Extract the (x, y) coordinate from the center of the cell holding the provided text.  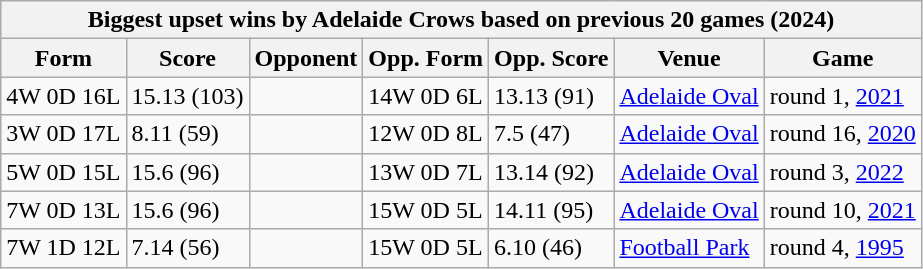
Form (64, 58)
Score (188, 58)
7W 1D 12L (64, 248)
4W 0D 16L (64, 96)
round 4, 1995 (842, 248)
Opponent (306, 58)
Venue (689, 58)
7.14 (56) (188, 248)
Game (842, 58)
14.11 (95) (552, 210)
7.5 (47) (552, 134)
Opp. Form (426, 58)
13.14 (92) (552, 172)
13W 0D 7L (426, 172)
7W 0D 13L (64, 210)
6.10 (46) (552, 248)
round 3, 2022 (842, 172)
round 10, 2021 (842, 210)
round 16, 2020 (842, 134)
Opp. Score (552, 58)
8.11 (59) (188, 134)
round 1, 2021 (842, 96)
Biggest upset wins by Adelaide Crows based on previous 20 games (2024) (462, 20)
5W 0D 15L (64, 172)
12W 0D 8L (426, 134)
3W 0D 17L (64, 134)
14W 0D 6L (426, 96)
Football Park (689, 248)
13.13 (91) (552, 96)
15.13 (103) (188, 96)
